Determine the (X, Y) coordinate at the center of the cell enclosing the given text.  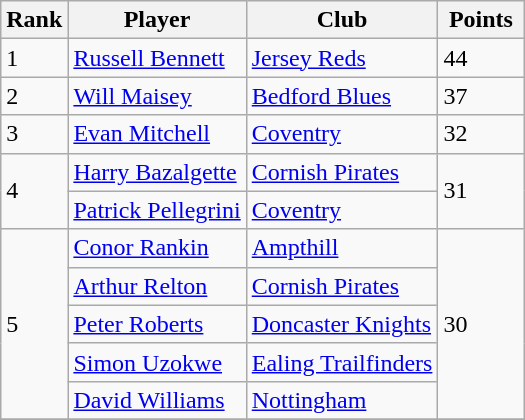
Jersey Reds (342, 58)
Harry Bazalgette (157, 172)
Player (157, 20)
Rank (34, 20)
37 (481, 96)
Bedford Blues (342, 96)
Will Maisey (157, 96)
31 (481, 191)
Nottingham (342, 400)
Ealing Trailfinders (342, 362)
2 (34, 96)
Peter Roberts (157, 324)
Club (342, 20)
Patrick Pellegrini (157, 210)
David Williams (157, 400)
4 (34, 191)
Conor Rankin (157, 248)
Evan Mitchell (157, 134)
Arthur Relton (157, 286)
Ampthill (342, 248)
3 (34, 134)
Doncaster Knights (342, 324)
Simon Uzokwe (157, 362)
32 (481, 134)
5 (34, 324)
1 (34, 58)
Russell Bennett (157, 58)
44 (481, 58)
30 (481, 324)
Points (481, 20)
